Locate the cell with the specified text and output its [X, Y] center coordinate. 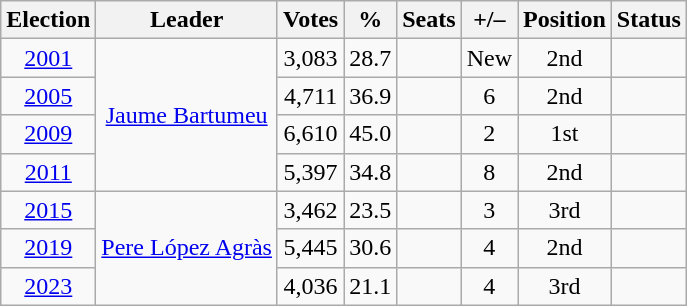
5,397 [310, 172]
2015 [48, 210]
1st [565, 134]
Position [565, 20]
4,036 [310, 286]
5,445 [310, 248]
21.1 [370, 286]
2023 [48, 286]
2019 [48, 248]
2 [489, 134]
Votes [310, 20]
6,610 [310, 134]
% [370, 20]
2005 [48, 96]
8 [489, 172]
2001 [48, 58]
Status [648, 20]
6 [489, 96]
4,711 [310, 96]
Jaume Bartumeu [187, 115]
45.0 [370, 134]
3,462 [310, 210]
2009 [48, 134]
36.9 [370, 96]
28.7 [370, 58]
30.6 [370, 248]
Seats [429, 20]
Pere López Agràs [187, 248]
2011 [48, 172]
New [489, 58]
Leader [187, 20]
+/– [489, 20]
3 [489, 210]
3,083 [310, 58]
23.5 [370, 210]
Election [48, 20]
34.8 [370, 172]
